Pinpoint the cell where the given text exists, returning its (x, y) midpoint coordinate. 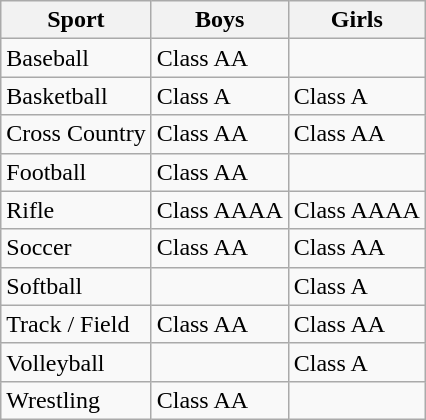
Cross Country (76, 134)
Wrestling (76, 400)
Soccer (76, 248)
Basketball (76, 96)
Football (76, 172)
Volleyball (76, 362)
Rifle (76, 210)
Softball (76, 286)
Girls (356, 20)
Baseball (76, 58)
Boys (220, 20)
Track / Field (76, 324)
Sport (76, 20)
